Pinpoint the cell where the given text exists, returning its (X, Y) midpoint coordinate. 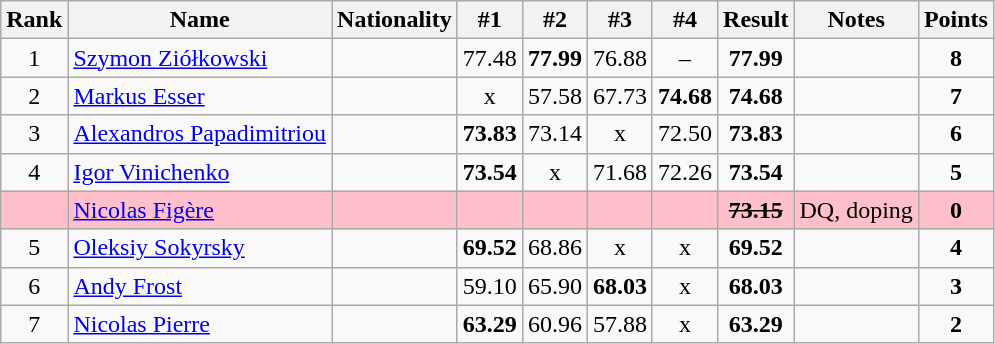
73.14 (554, 134)
Name (200, 20)
#1 (490, 20)
72.26 (684, 172)
57.58 (554, 96)
57.88 (620, 324)
76.88 (620, 58)
Nicolas Pierre (200, 324)
67.73 (620, 96)
#3 (620, 20)
8 (956, 58)
Rank (34, 20)
Nationality (395, 20)
68.86 (554, 248)
– (684, 58)
Szymon Ziółkowski (200, 58)
Oleksiy Sokyrsky (200, 248)
72.50 (684, 134)
Result (756, 20)
Points (956, 20)
1 (34, 58)
#2 (554, 20)
59.10 (490, 286)
Markus Esser (200, 96)
71.68 (620, 172)
77.48 (490, 58)
65.90 (554, 286)
DQ, doping (856, 210)
60.96 (554, 324)
Notes (856, 20)
0 (956, 210)
Igor Vinichenko (200, 172)
#4 (684, 20)
Alexandros Papadimitriou (200, 134)
Andy Frost (200, 286)
73.15 (756, 210)
Nicolas Figère (200, 210)
